From the cell containing the given text, extract its center point as (x, y) coordinate. 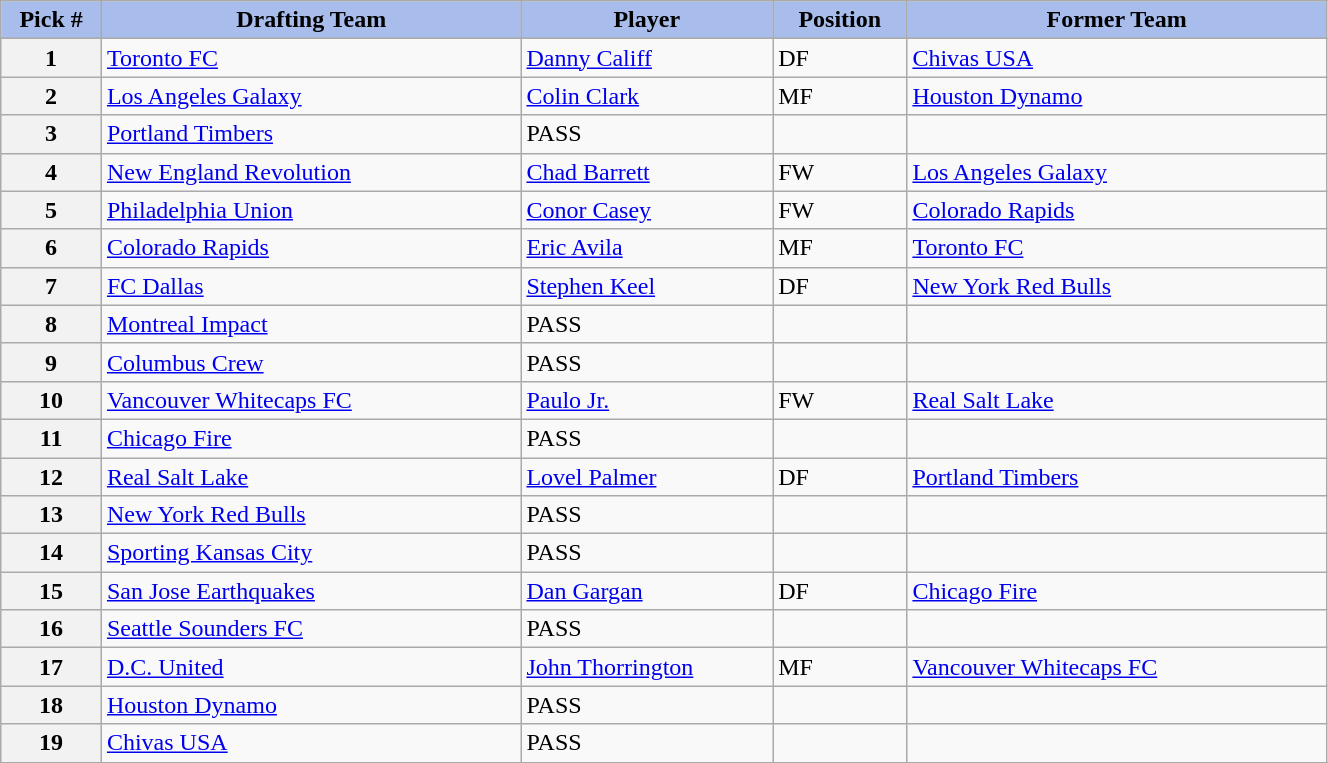
Colin Clark (647, 96)
John Thorrington (647, 667)
11 (52, 438)
12 (52, 477)
FC Dallas (311, 286)
19 (52, 743)
Montreal Impact (311, 324)
4 (52, 172)
5 (52, 210)
Chad Barrett (647, 172)
9 (52, 362)
Conor Casey (647, 210)
Position (840, 20)
Sporting Kansas City (311, 553)
Stephen Keel (647, 286)
13 (52, 515)
10 (52, 400)
8 (52, 324)
Danny Califf (647, 58)
Player (647, 20)
Columbus Crew (311, 362)
6 (52, 248)
San Jose Earthquakes (311, 591)
16 (52, 629)
18 (52, 705)
Dan Gargan (647, 591)
17 (52, 667)
Pick # (52, 20)
3 (52, 134)
2 (52, 96)
Lovel Palmer (647, 477)
15 (52, 591)
Drafting Team (311, 20)
1 (52, 58)
7 (52, 286)
Eric Avila (647, 248)
Philadelphia Union (311, 210)
New England Revolution (311, 172)
14 (52, 553)
Former Team (1117, 20)
Paulo Jr. (647, 400)
D.C. United (311, 667)
Seattle Sounders FC (311, 629)
